Return (x, y) of the center of cell containing provided text 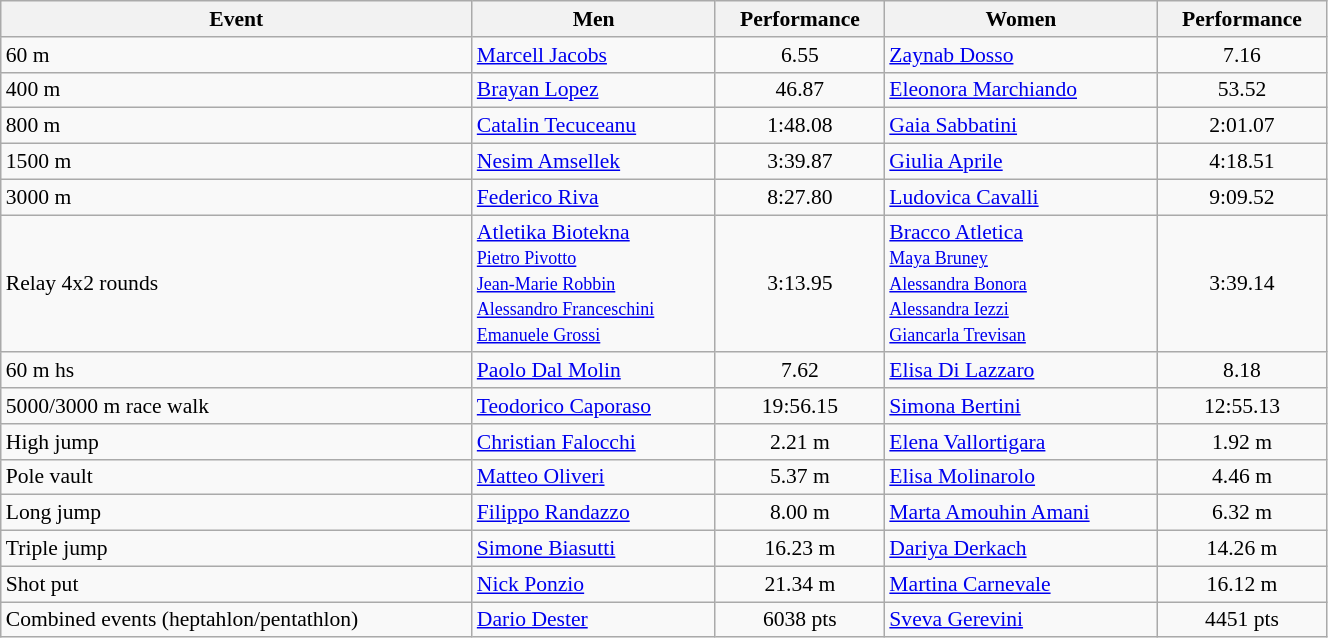
5.37 m (800, 477)
Zaynab Dosso (1020, 55)
1:48.08 (800, 126)
Dario Dester (594, 620)
Giulia Aprile (1020, 162)
Triple jump (236, 549)
3:39.14 (1242, 284)
Simona Bertini (1020, 406)
6038 pts (800, 620)
53.52 (1242, 90)
Event (236, 19)
2.21 m (800, 442)
Marta Amouhin Amani (1020, 513)
3:39.87 (800, 162)
8:27.80 (800, 197)
Eleonora Marchiando (1020, 90)
3000 m (236, 197)
16.12 m (1242, 584)
Elisa Molinarolo (1020, 477)
Gaia Sabbatini (1020, 126)
Federico Riva (594, 197)
Christian Falocchi (594, 442)
Atletika Biotekna Pietro PivottoJean-Marie RobbinAlessandro FranceschiniEmanuele Grossi (594, 284)
Ludovica Cavalli (1020, 197)
Pole vault (236, 477)
Matteo Oliveri (594, 477)
6.55 (800, 55)
12:55.13 (1242, 406)
Men (594, 19)
Teodorico Caporaso (594, 406)
8.18 (1242, 371)
Sveva Gerevini (1020, 620)
8.00 m (800, 513)
Elena Vallortigara (1020, 442)
16.23 m (800, 549)
400 m (236, 90)
Brayan Lopez (594, 90)
Combined events (heptahlon/pentathlon) (236, 620)
Simone Biasutti (594, 549)
Filippo Randazzo (594, 513)
60 m hs (236, 371)
9:09.52 (1242, 197)
7.62 (800, 371)
Shot put (236, 584)
14.26 m (1242, 549)
4451 pts (1242, 620)
1500 m (236, 162)
3:13.95 (800, 284)
1.92 m (1242, 442)
Catalin Tecuceanu (594, 126)
46.87 (800, 90)
60 m (236, 55)
Relay 4x2 rounds (236, 284)
Long jump (236, 513)
Elisa Di Lazzaro (1020, 371)
Marcell Jacobs (594, 55)
Nick Ponzio (594, 584)
Nesim Amsellek (594, 162)
5000/3000 m race walk (236, 406)
19:56.15 (800, 406)
21.34 m (800, 584)
High jump (236, 442)
Dariya Derkach (1020, 549)
7.16 (1242, 55)
Martina Carnevale (1020, 584)
2:01.07 (1242, 126)
4.46 m (1242, 477)
Bracco Atletica Maya BruneyAlessandra BonoraAlessandra IezziGiancarla Trevisan (1020, 284)
6.32 m (1242, 513)
Women (1020, 19)
Paolo Dal Molin (594, 371)
4:18.51 (1242, 162)
800 m (236, 126)
